Return the (x, y) coordinate for the center point of the cell that contains the specified text.  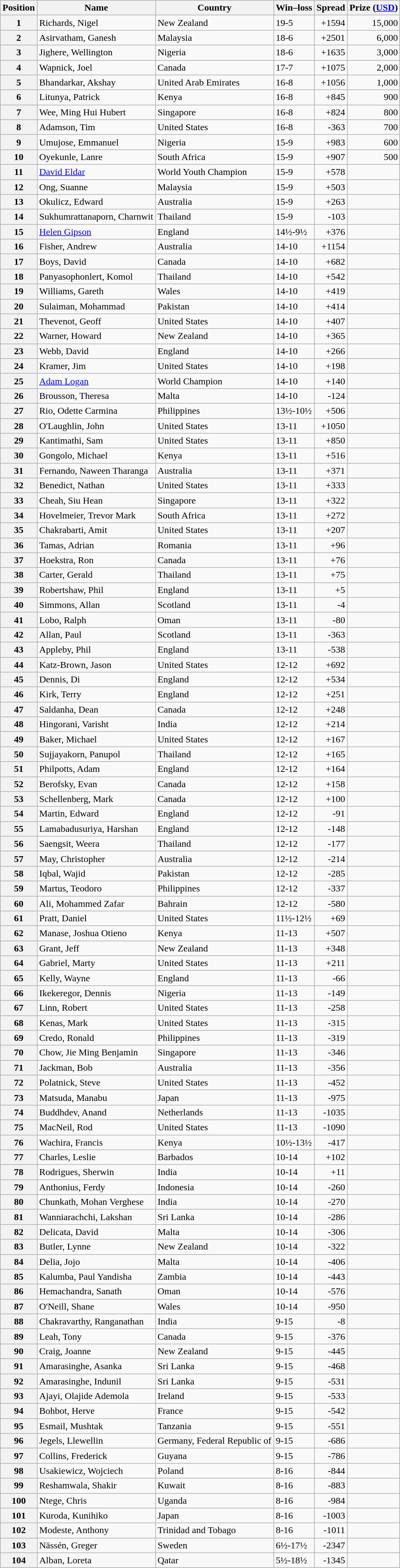
Matsuda, Manabu (96, 1097)
94 (19, 1411)
-1345 (331, 1560)
800 (374, 112)
70 (19, 1053)
1 (19, 23)
+158 (331, 784)
56 (19, 844)
Bhandarkar, Akshay (96, 82)
Charles, Leslie (96, 1157)
Wapnick, Joel (96, 67)
Amarasinghe, Indunil (96, 1381)
+682 (331, 262)
-950 (331, 1306)
Prize (USD) (374, 8)
60 (19, 903)
-2347 (331, 1545)
Indonesia (214, 1187)
Richards, Nigel (96, 23)
+165 (331, 754)
+164 (331, 769)
France (214, 1411)
Helen Gipson (96, 232)
5 (19, 82)
Chow, Jie Ming Benjamin (96, 1053)
Webb, David (96, 351)
-984 (331, 1501)
Benedict, Nathan (96, 486)
-417 (331, 1142)
15,000 (374, 23)
Germany, Federal Republic of (214, 1441)
Hemachandra, Sanath (96, 1292)
Spread (331, 8)
85 (19, 1277)
Collins, Frederick (96, 1456)
Kantimathi, Sam (96, 441)
91 (19, 1366)
+516 (331, 456)
Grant, Jeff (96, 948)
-975 (331, 1097)
39 (19, 590)
78 (19, 1172)
Martus, Teodoro (96, 888)
4 (19, 67)
+272 (331, 515)
65 (19, 978)
+414 (331, 306)
73 (19, 1097)
-551 (331, 1426)
38 (19, 575)
100 (19, 1501)
Zambia (214, 1277)
22 (19, 336)
600 (374, 142)
87 (19, 1306)
49 (19, 739)
-315 (331, 1023)
Jighere, Wellington (96, 53)
+983 (331, 142)
Tanzania (214, 1426)
84 (19, 1262)
Appleby, Phil (96, 649)
+506 (331, 411)
+534 (331, 680)
MacNeil, Rod (96, 1127)
May, Christopher (96, 859)
+102 (331, 1157)
Hingorani, Varisht (96, 724)
Dennis, Di (96, 680)
-319 (331, 1038)
48 (19, 724)
51 (19, 769)
-576 (331, 1292)
Manase, Joshua Otieno (96, 933)
76 (19, 1142)
27 (19, 411)
+100 (331, 799)
-406 (331, 1262)
Sulaiman, Mohammad (96, 306)
90 (19, 1351)
Okulicz, Edward (96, 202)
700 (374, 127)
Guyana (214, 1456)
+907 (331, 157)
Litunya, Patrick (96, 97)
40 (19, 605)
+365 (331, 336)
79 (19, 1187)
50 (19, 754)
+322 (331, 500)
-580 (331, 903)
Chakrabarti, Amit (96, 530)
97 (19, 1456)
+1056 (331, 82)
5½-18½ (294, 1560)
Polatnick, Steve (96, 1082)
2,000 (374, 67)
+5 (331, 590)
O'Laughlin, John (96, 426)
33 (19, 500)
-8 (331, 1321)
Hovelmeier, Trevor Mark (96, 515)
+407 (331, 321)
Country (214, 8)
74 (19, 1112)
+263 (331, 202)
16 (19, 247)
66 (19, 993)
Credo, Ronald (96, 1038)
31 (19, 471)
Kramer, Jim (96, 366)
86 (19, 1292)
Thevenot, Geoff (96, 321)
Rodrigues, Sherwin (96, 1172)
95 (19, 1426)
-883 (331, 1486)
-1090 (331, 1127)
Schellenberg, Mark (96, 799)
44 (19, 665)
-844 (331, 1471)
Martin, Edward (96, 814)
77 (19, 1157)
+1635 (331, 53)
+214 (331, 724)
+198 (331, 366)
Barbados (214, 1157)
98 (19, 1471)
-531 (331, 1381)
-177 (331, 844)
+348 (331, 948)
Baker, Michael (96, 739)
28 (19, 426)
17-7 (294, 67)
10 (19, 157)
81 (19, 1217)
-148 (331, 829)
96 (19, 1441)
37 (19, 560)
Adam Logan (96, 381)
+419 (331, 291)
Chunkath, Mohan Verghese (96, 1202)
Berofsky, Evan (96, 784)
Rio, Odette Carmina (96, 411)
Lamabadusuriya, Harshan (96, 829)
+692 (331, 665)
19-5 (294, 23)
Oyekunle, Lanre (96, 157)
6,000 (374, 38)
Jackman, Bob (96, 1068)
+167 (331, 739)
Williams, Gareth (96, 291)
+69 (331, 919)
54 (19, 814)
11 (19, 172)
Kirk, Terry (96, 695)
+211 (331, 963)
Linn, Robert (96, 1008)
-337 (331, 888)
36 (19, 545)
52 (19, 784)
Bohbot, Herve (96, 1411)
Kuroda, Kunihiko (96, 1515)
Reshamwala, Shakir (96, 1486)
47 (19, 709)
-468 (331, 1366)
18 (19, 276)
Hoekstra, Ron (96, 560)
20 (19, 306)
-376 (331, 1336)
30 (19, 456)
Craig, Joanne (96, 1351)
Wachira, Francis (96, 1142)
+1075 (331, 67)
-258 (331, 1008)
+251 (331, 695)
10½-13½ (294, 1142)
-66 (331, 978)
+248 (331, 709)
-285 (331, 873)
+207 (331, 530)
Position (19, 8)
Kuwait (214, 1486)
-260 (331, 1187)
45 (19, 680)
Ireland (214, 1396)
Philpotts, Adam (96, 769)
-452 (331, 1082)
Poland (214, 1471)
Usakiewicz, Wojciech (96, 1471)
Robertshaw, Phil (96, 590)
Tamas, Adrian (96, 545)
Buddhdev, Anand (96, 1112)
Butler, Lynne (96, 1247)
61 (19, 919)
World Youth Champion (214, 172)
13 (19, 202)
-786 (331, 1456)
Fisher, Andrew (96, 247)
101 (19, 1515)
69 (19, 1038)
17 (19, 262)
+75 (331, 575)
Allan, Paul (96, 635)
35 (19, 530)
25 (19, 381)
World Champion (214, 381)
Ong, Suanne (96, 187)
+96 (331, 545)
34 (19, 515)
83 (19, 1247)
-686 (331, 1441)
-533 (331, 1396)
Panyasophonlert, Komol (96, 276)
Trinidad and Tobago (214, 1530)
55 (19, 829)
89 (19, 1336)
57 (19, 859)
Ntege, Chris (96, 1501)
75 (19, 1127)
46 (19, 695)
14½-9½ (294, 232)
Nässén, Greger (96, 1545)
Delia, Jojo (96, 1262)
15 (19, 232)
-149 (331, 993)
+542 (331, 276)
Asirvatham, Ganesh (96, 38)
103 (19, 1545)
Lobo, Ralph (96, 620)
72 (19, 1082)
Simmons, Allan (96, 605)
-1035 (331, 1112)
+1050 (331, 426)
+376 (331, 232)
58 (19, 873)
104 (19, 1560)
Saengsit, Weera (96, 844)
+824 (331, 112)
+333 (331, 486)
-286 (331, 1217)
Cheah, Siu Hean (96, 500)
82 (19, 1232)
-103 (331, 217)
13½-10½ (294, 411)
Wanniarachchi, Lakshan (96, 1217)
+507 (331, 933)
Leah, Tony (96, 1336)
+11 (331, 1172)
Sujjayakorn, Panupol (96, 754)
-443 (331, 1277)
67 (19, 1008)
+578 (331, 172)
+371 (331, 471)
Carter, Gerald (96, 575)
71 (19, 1068)
-91 (331, 814)
93 (19, 1396)
Qatar (214, 1560)
88 (19, 1321)
6½-17½ (294, 1545)
-322 (331, 1247)
14 (19, 217)
-270 (331, 1202)
42 (19, 635)
+850 (331, 441)
Ikekeregor, Dennis (96, 993)
63 (19, 948)
Kalumba, Paul Yandisha (96, 1277)
+845 (331, 97)
32 (19, 486)
+1594 (331, 23)
-356 (331, 1068)
Jegels, Llewellin (96, 1441)
41 (19, 620)
+140 (331, 381)
64 (19, 963)
19 (19, 291)
11½-12½ (294, 919)
-538 (331, 649)
80 (19, 1202)
Gabriel, Marty (96, 963)
Adamson, Tim (96, 127)
-542 (331, 1411)
Chakravarthy, Ranganathan (96, 1321)
1,000 (374, 82)
Delicata, David (96, 1232)
500 (374, 157)
Boys, David (96, 262)
Pratt, Daniel (96, 919)
Romania (214, 545)
+2501 (331, 38)
Win–loss (294, 8)
Esmail, Mushtak (96, 1426)
Ajayi, Olajide Ademola (96, 1396)
21 (19, 321)
Sweden (214, 1545)
+76 (331, 560)
+1154 (331, 247)
-1003 (331, 1515)
David Eldar (96, 172)
24 (19, 366)
-214 (331, 859)
Brousson, Theresa (96, 396)
3 (19, 53)
Uganda (214, 1501)
Sukhumrattanaporn, Charnwit (96, 217)
-1011 (331, 1530)
8 (19, 127)
+266 (331, 351)
+503 (331, 187)
-124 (331, 396)
Umujose, Emmanuel (96, 142)
43 (19, 649)
68 (19, 1023)
53 (19, 799)
23 (19, 351)
59 (19, 888)
United Arab Emirates (214, 82)
-306 (331, 1232)
12 (19, 187)
9 (19, 142)
92 (19, 1381)
Warner, Howard (96, 336)
Kenas, Mark (96, 1023)
6 (19, 97)
Saldanha, Dean (96, 709)
-4 (331, 605)
Katz-Brown, Jason (96, 665)
Alban, Loreta (96, 1560)
Kelly, Wayne (96, 978)
Bahrain (214, 903)
Anthonius, Ferdy (96, 1187)
29 (19, 441)
Gongolo, Michael (96, 456)
-80 (331, 620)
Wee, Ming Hui Hubert (96, 112)
99 (19, 1486)
Amarasinghe, Asanka (96, 1366)
O'Neill, Shane (96, 1306)
2 (19, 38)
7 (19, 112)
-346 (331, 1053)
62 (19, 933)
Netherlands (214, 1112)
Fernando, Naween Tharanga (96, 471)
3,000 (374, 53)
900 (374, 97)
Modeste, Anthony (96, 1530)
Iqbal, Wajid (96, 873)
Ali, Mohammed Zafar (96, 903)
26 (19, 396)
Name (96, 8)
-445 (331, 1351)
102 (19, 1530)
